Scan for the cell matching the given text and deliver its (x, y) coordinate at center. 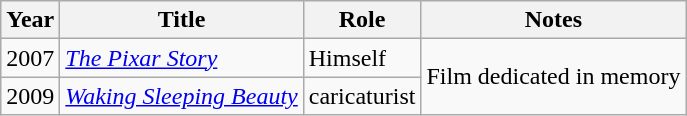
caricaturist (362, 96)
2009 (30, 96)
Role (362, 20)
Title (182, 20)
Waking Sleeping Beauty (182, 96)
2007 (30, 58)
Year (30, 20)
Himself (362, 58)
Notes (554, 20)
Film dedicated in memory (554, 77)
The Pixar Story (182, 58)
